From the cell containing the given text, extract its center point as (x, y) coordinate. 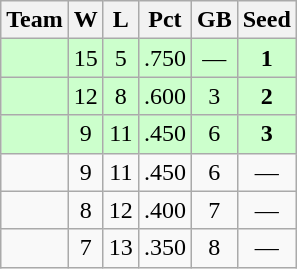
W (86, 20)
Pct (164, 20)
.750 (164, 58)
Seed (266, 20)
5 (120, 58)
13 (120, 248)
.400 (164, 210)
GB (214, 20)
1 (266, 58)
15 (86, 58)
L (120, 20)
.350 (164, 248)
.600 (164, 96)
Team (35, 20)
2 (266, 96)
